Identify which cell holds the provided text, then report its (x, y) central coordinate. 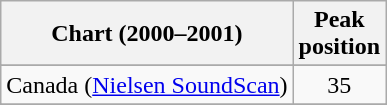
Peakposition (339, 34)
Chart (2000–2001) (147, 34)
Canada (Nielsen SoundScan) (147, 85)
35 (339, 85)
